Locate the cell with the specified text and output its [x, y] center coordinate. 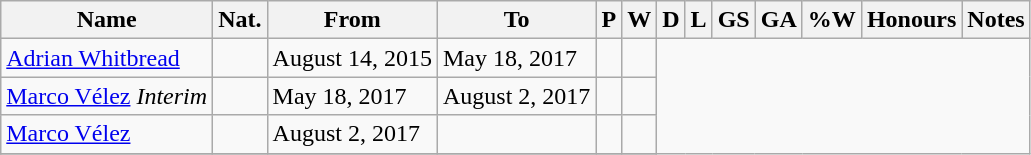
Marco Vélez Interim [107, 96]
From [352, 20]
D [671, 20]
W [640, 20]
August 14, 2015 [352, 58]
Adrian Whitbread [107, 58]
P [609, 20]
Marco Vélez [107, 134]
Nat. [240, 20]
To [516, 20]
Notes [996, 20]
GA [778, 20]
Honours [911, 20]
GS [734, 20]
L [698, 20]
Name [107, 20]
%W [832, 20]
